From the cell containing the given text, extract its center point as [X, Y] coordinate. 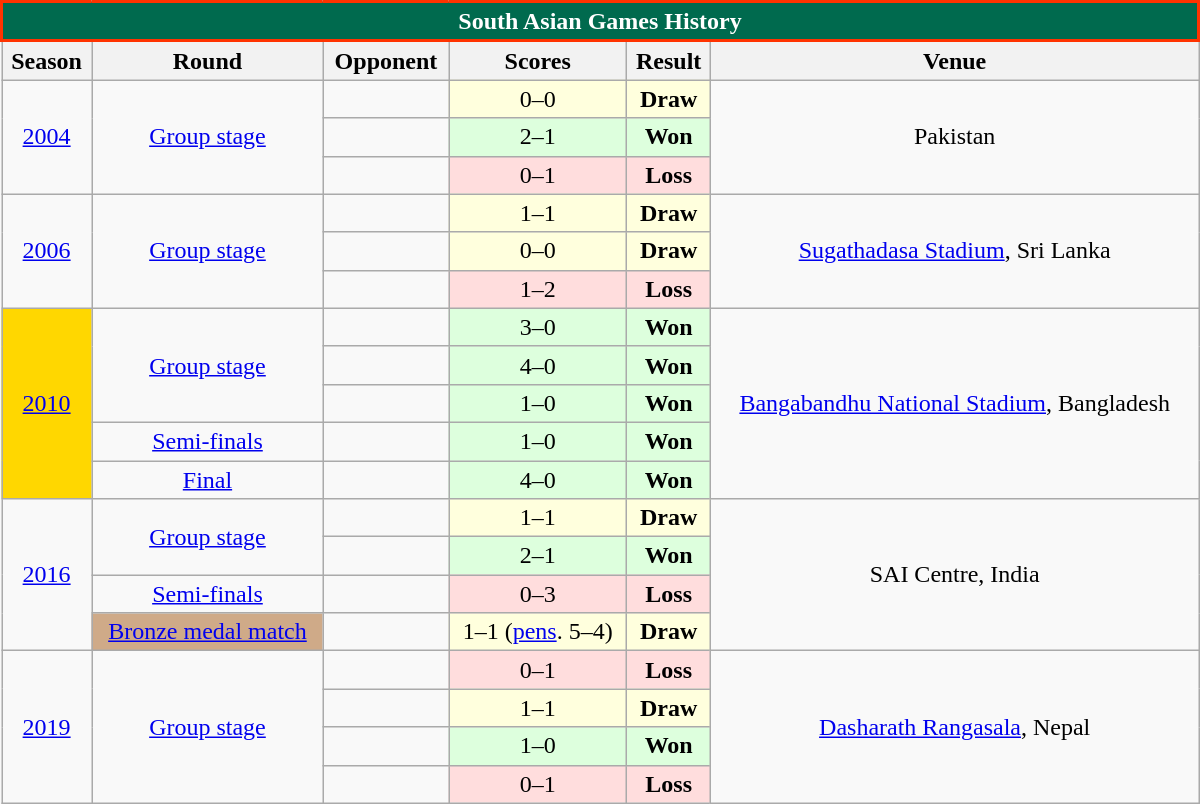
2004 [47, 137]
South Asian Games History [600, 22]
Venue [955, 60]
Bangabandhu National Stadium, Bangladesh [955, 403]
Scores [538, 60]
Opponent [386, 60]
Season [47, 60]
1–1 (pens. 5–4) [538, 632]
Pakistan [955, 137]
2010 [47, 403]
Result [669, 60]
2016 [47, 575]
2006 [47, 251]
Final [208, 479]
0–3 [538, 594]
2019 [47, 727]
Round [208, 60]
Sugathadasa Stadium, Sri Lanka [955, 251]
Dasharath Rangasala, Nepal [955, 727]
3–0 [538, 327]
Bronze medal match [208, 632]
1–2 [538, 289]
SAI Centre, India [955, 575]
